Return the (x, y) coordinate for the center point of the cell that contains the specified text.  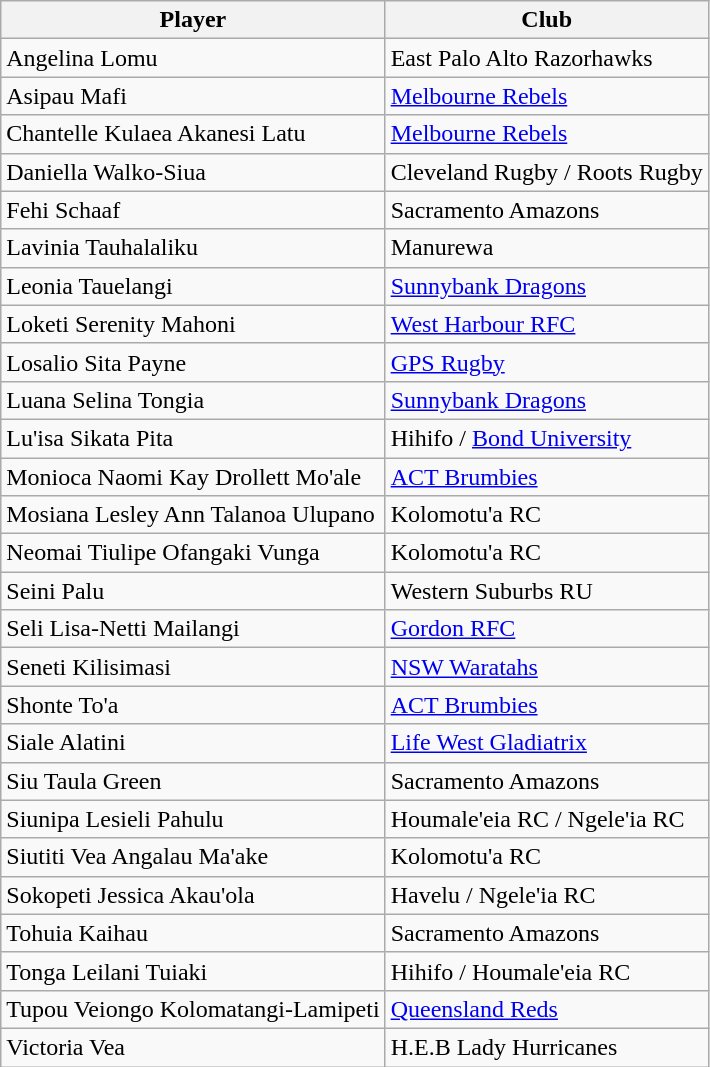
Daniella Walko-Siua (193, 172)
Mosiana Lesley Ann Talanoa Ulupano (193, 515)
GPS Rugby (546, 362)
Sokopeti Jessica Akau'ola (193, 895)
West Harbour RFC (546, 324)
Player (193, 20)
Tupou Veiongo Kolomatangi-Lamipeti (193, 1009)
Tonga Leilani Tuiaki (193, 971)
Neomai Tiulipe Ofangaki Vunga (193, 553)
Western Suburbs RU (546, 591)
Lavinia Tauhalaliku (193, 248)
Monioca Naomi Kay Drollett Mo'ale (193, 477)
Siunipa Lesieli Pahulu (193, 819)
Houmale'eia RC / Ngele'ia RC (546, 819)
Siu Taula Green (193, 781)
Angelina Lomu (193, 58)
Siutiti Vea Angalau Ma'ake (193, 857)
Manurewa (546, 248)
Lu'isa Sikata Pita (193, 438)
Siale Alatini (193, 743)
Luana Selina Tongia (193, 400)
Leonia Tauelangi (193, 286)
Hihifo / Bond University (546, 438)
Seli Lisa-Netti Mailangi (193, 629)
Tohuia Kaihau (193, 933)
Shonte To'a (193, 705)
Gordon RFC (546, 629)
Club (546, 20)
Losalio Sita Payne (193, 362)
Cleveland Rugby / Roots Rugby (546, 172)
NSW Waratahs (546, 667)
Fehi Schaaf (193, 210)
Seini Palu (193, 591)
Chantelle Kulaea Akanesi Latu (193, 134)
Life West Gladiatrix (546, 743)
Asipau Mafi (193, 96)
H.E.B Lady Hurricanes (546, 1047)
Havelu / Ngele'ia RC (546, 895)
Seneti Kilisimasi (193, 667)
East Palo Alto Razorhawks (546, 58)
Loketi Serenity Mahoni (193, 324)
Victoria Vea (193, 1047)
Queensland Reds (546, 1009)
Hihifo / Houmale'eia RC (546, 971)
